For the text-containing cell, return its midpoint in [x, y] coordinate format. 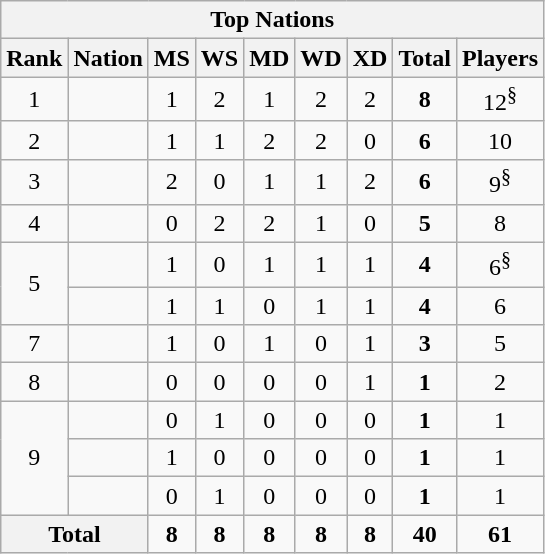
40 [425, 534]
Top Nations [272, 20]
WS [219, 58]
Rank [34, 58]
MS [172, 58]
9 [34, 458]
Nation [108, 58]
MD [270, 58]
12§ [500, 100]
61 [500, 534]
6§ [500, 264]
WD [321, 58]
XD [370, 58]
Players [500, 58]
9§ [500, 182]
10 [500, 140]
7 [34, 344]
